Capture the cell that displays the provided text and extract its [X, Y] central coordinate. 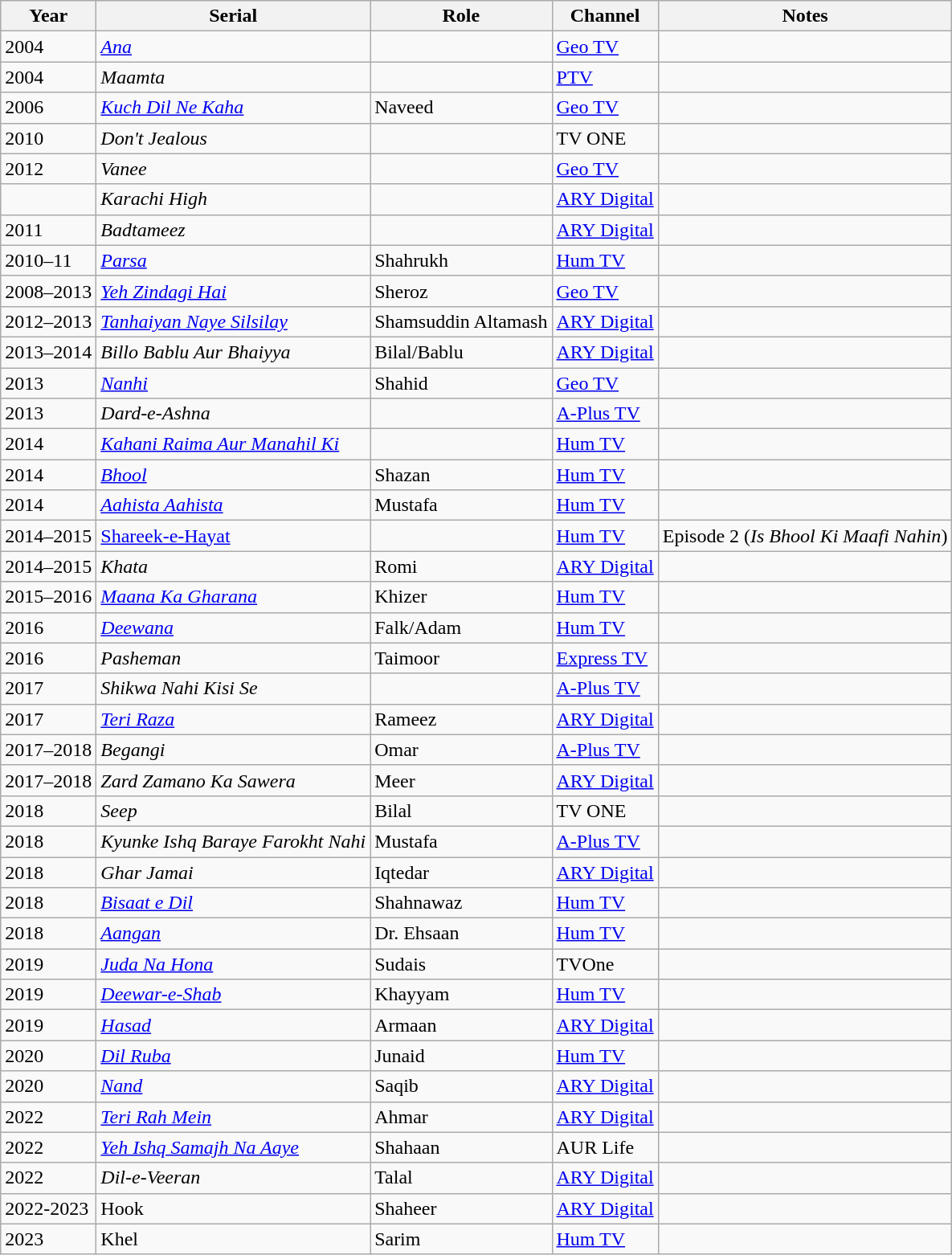
Kyunke Ishq Baraye Farokht Nahi [233, 841]
Yeh Zindagi Hai [233, 291]
Teri Raza [233, 719]
Aahista Aahista [233, 505]
Channel [605, 16]
Badtameez [233, 230]
Zard Zamano Ka Sawera [233, 780]
Yeh Ishq Samajh Na Aaye [233, 1147]
2015–2016 [48, 597]
2010–11 [48, 260]
2012–2013 [48, 321]
Hasad [233, 1025]
Parsa [233, 260]
Hook [233, 1208]
Sarim [461, 1239]
Omar [461, 750]
AUR Life [605, 1147]
2012 [48, 169]
Ahmar [461, 1117]
Shazan [461, 475]
Year [48, 16]
2006 [48, 108]
Armaan [461, 1025]
Rameez [461, 719]
Dil Ruba [233, 1056]
Seep [233, 811]
Deewana [233, 627]
Sudais [461, 964]
Ana [233, 47]
2023 [48, 1239]
Ghar Jamai [233, 872]
Nanhi [233, 383]
Shahrukh [461, 260]
Dr. Ehsaan [461, 934]
Karachi High [233, 199]
Naveed [461, 108]
Maana Ka Gharana [233, 597]
Shareek-e-Hayat [233, 536]
Serial [233, 16]
Billo Bablu Aur Bhaiyya [233, 352]
Episode 2 (Is Bhool Ki Maafi Nahin) [805, 536]
Kuch Dil Ne Kaha [233, 108]
Juda Na Hona [233, 964]
Aangan [233, 934]
TVOne [605, 964]
Junaid [461, 1056]
Taimoor [461, 658]
2008–2013 [48, 291]
Kahani Raima Aur Manahil Ki [233, 444]
PTV [605, 77]
Khizer [461, 597]
Shaheer [461, 1208]
Bhool [233, 475]
Saqib [461, 1086]
Begangi [233, 750]
Dil-e-Veeran [233, 1178]
Express TV [605, 658]
Tanhaiyan Naye Silsilay [233, 321]
Teri Rah Mein [233, 1117]
2013–2014 [48, 352]
2010 [48, 138]
Shamsuddin Altamash [461, 321]
2011 [48, 230]
Don't Jealous [233, 138]
Shahnawaz [461, 903]
Bilal/Bablu [461, 352]
2022-2023 [48, 1208]
Bilal [461, 811]
Maamta [233, 77]
Notes [805, 16]
Shahid [461, 383]
Meer [461, 780]
Khata [233, 566]
Vanee [233, 169]
Nand [233, 1086]
Dard-e-Ashna [233, 414]
Shikwa Nahi Kisi Se [233, 689]
Khel [233, 1239]
Shahaan [461, 1147]
Deewar-e-Shab [233, 995]
Bisaat e Dil [233, 903]
Iqtedar [461, 872]
Sheroz [461, 291]
Pasheman [233, 658]
Falk/Adam [461, 627]
Romi [461, 566]
Khayyam [461, 995]
Talal [461, 1178]
Role [461, 16]
